Search for the cell housing the specified text and yield its [x, y] center coordinate. 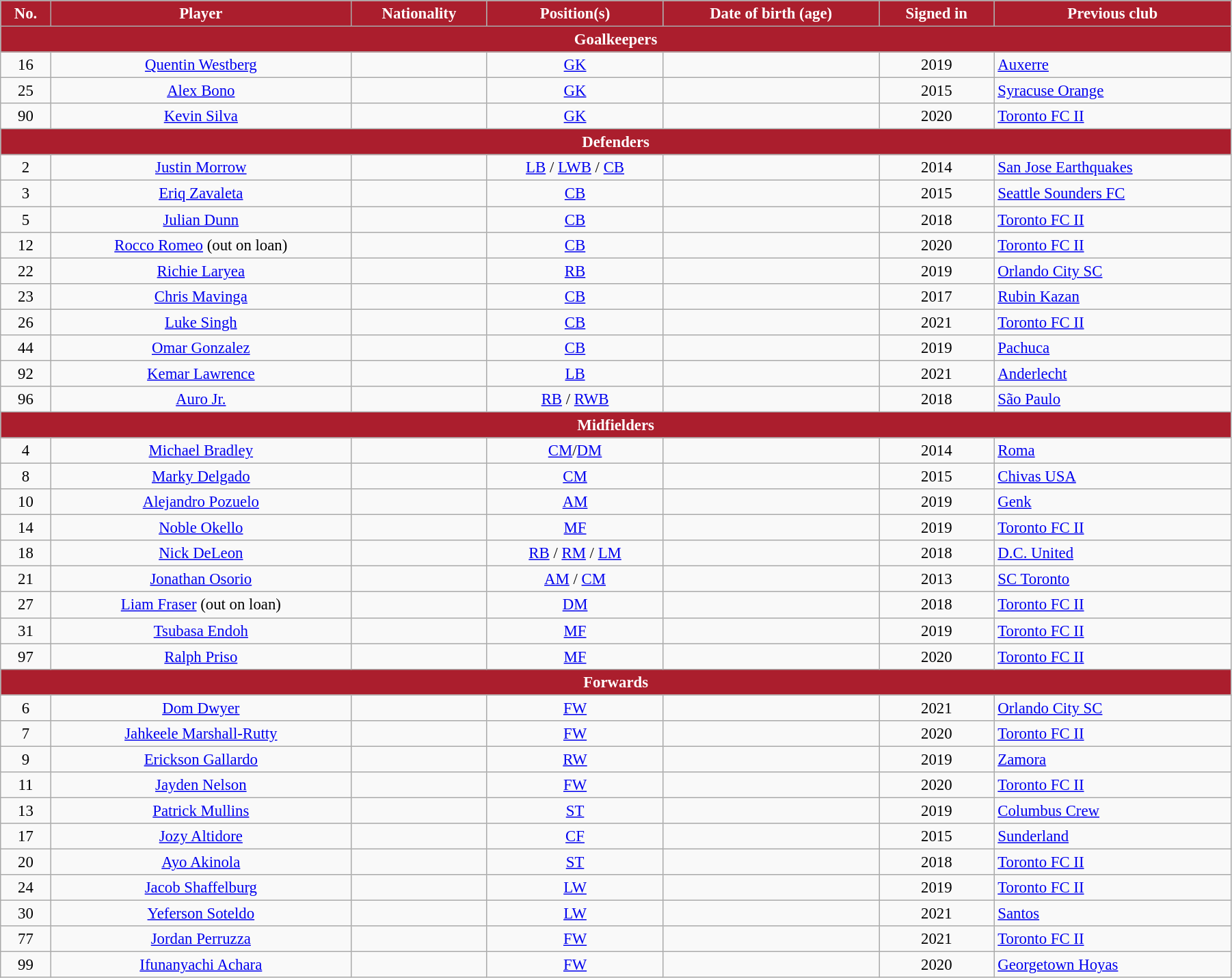
Player [201, 14]
Eriq Zavaleta [201, 194]
São Paulo [1112, 399]
Nick DeLeon [201, 553]
6 [26, 708]
Jordan Perruzza [201, 939]
CM/DM [574, 451]
Dom Dwyer [201, 708]
Auxerre [1112, 65]
Midfielders [616, 425]
Date of birth (age) [771, 14]
Syracuse Orange [1112, 91]
97 [26, 657]
Ayo Akinola [201, 862]
Previous club [1112, 14]
90 [26, 116]
Richie Laryea [201, 271]
16 [26, 65]
27 [26, 605]
Anderlecht [1112, 373]
22 [26, 271]
Forwards [616, 682]
CF [574, 836]
9 [26, 759]
12 [26, 245]
Julian Dunn [201, 220]
Jahkeele Marshall-Rutty [201, 734]
Kevin Silva [201, 116]
Luke Singh [201, 322]
5 [26, 220]
AM / CM [574, 579]
Omar Gonzalez [201, 348]
Columbus Crew [1112, 810]
RW [574, 759]
Justin Morrow [201, 168]
SC Toronto [1112, 579]
Tsubasa Endoh [201, 631]
96 [26, 399]
Goalkeepers [616, 40]
Alejandro Pozuelo [201, 502]
Marky Delgado [201, 477]
11 [26, 785]
RB [574, 271]
CM [574, 477]
3 [26, 194]
13 [26, 810]
RB / RWB [574, 399]
44 [26, 348]
Kemar Lawrence [201, 373]
23 [26, 296]
Jayden Nelson [201, 785]
Erickson Gallardo [201, 759]
8 [26, 477]
21 [26, 579]
4 [26, 451]
Alex Bono [201, 91]
Michael Bradley [201, 451]
Yeferson Soteldo [201, 914]
77 [26, 939]
AM [574, 502]
Quentin Westberg [201, 65]
31 [26, 631]
Rubin Kazan [1112, 296]
Jonathan Osorio [201, 579]
Chris Mavinga [201, 296]
Liam Fraser (out on loan) [201, 605]
LB / LWB / CB [574, 168]
No. [26, 14]
Nationality [418, 14]
Auro Jr. [201, 399]
Noble Okello [201, 528]
25 [26, 91]
2013 [937, 579]
Ralph Priso [201, 657]
Zamora [1112, 759]
20 [26, 862]
26 [26, 322]
Sunderland [1112, 836]
Defenders [616, 142]
Position(s) [574, 14]
Santos [1112, 914]
18 [26, 553]
Patrick Mullins [201, 810]
92 [26, 373]
Pachuca [1112, 348]
7 [26, 734]
10 [26, 502]
2017 [937, 296]
Genk [1112, 502]
D.C. United [1112, 553]
RB / RM / LM [574, 553]
99 [26, 965]
Roma [1112, 451]
Rocco Romeo (out on loan) [201, 245]
30 [26, 914]
Jacob Shaffelburg [201, 888]
LB [574, 373]
Seattle Sounders FC [1112, 194]
Signed in [937, 14]
Georgetown Hoyas [1112, 965]
17 [26, 836]
DM [574, 605]
San Jose Earthquakes [1112, 168]
24 [26, 888]
14 [26, 528]
Jozy Altidore [201, 836]
2 [26, 168]
Ifunanyachi Achara [201, 965]
Chivas USA [1112, 477]
